Capture the cell that displays the provided text and extract its [X, Y] central coordinate. 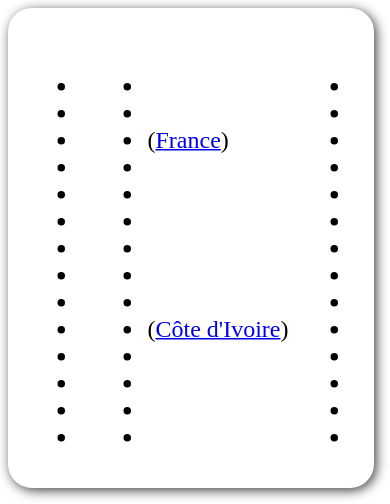
(France) (Côte d'Ivoire) [188, 248]
